Find where the given text appears and provide that cell's center as (x, y) coordinate. 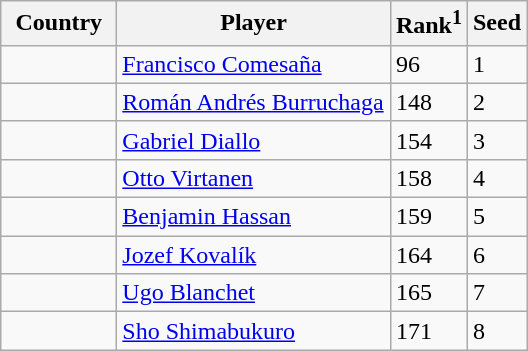
Gabriel Diallo (254, 140)
Player (254, 24)
Benjamin Hassan (254, 217)
6 (496, 255)
Rank1 (428, 24)
4 (496, 178)
2 (496, 102)
5 (496, 217)
Ugo Blanchet (254, 293)
Otto Virtanen (254, 178)
Francisco Comesaña (254, 64)
158 (428, 178)
8 (496, 331)
96 (428, 64)
154 (428, 140)
164 (428, 255)
159 (428, 217)
Seed (496, 24)
148 (428, 102)
Country (59, 24)
Jozef Kovalík (254, 255)
165 (428, 293)
Román Andrés Burruchaga (254, 102)
7 (496, 293)
Sho Shimabukuro (254, 331)
171 (428, 331)
1 (496, 64)
3 (496, 140)
